Pinpoint the cell where the given text exists, returning its [X, Y] midpoint coordinate. 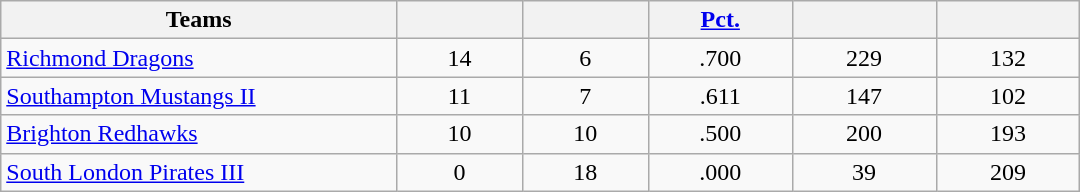
0 [459, 172]
Richmond Dragons [199, 58]
193 [1008, 134]
South London Pirates III [199, 172]
.000 [720, 172]
11 [459, 96]
Teams [199, 20]
Pct. [720, 20]
209 [1008, 172]
147 [864, 96]
7 [585, 96]
Southampton Mustangs II [199, 96]
229 [864, 58]
132 [1008, 58]
Brighton Redhawks [199, 134]
14 [459, 58]
.700 [720, 58]
6 [585, 58]
18 [585, 172]
39 [864, 172]
200 [864, 134]
.611 [720, 96]
102 [1008, 96]
.500 [720, 134]
